Return [X, Y] of the center of cell containing provided text 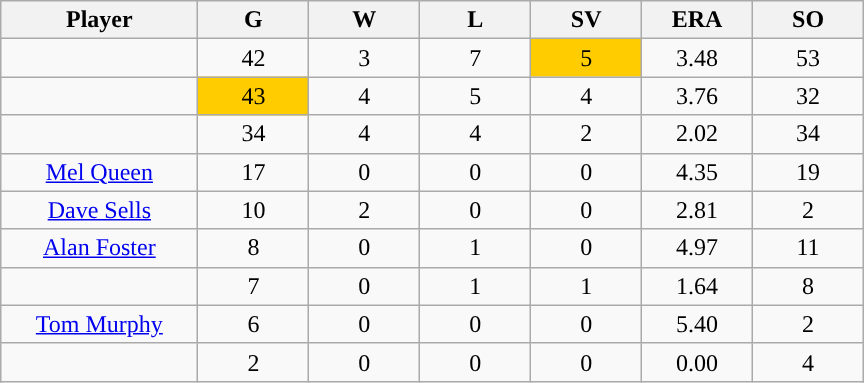
SO [808, 20]
2.02 [698, 134]
11 [808, 248]
SV [586, 20]
0.00 [698, 362]
42 [254, 58]
53 [808, 58]
4.97 [698, 248]
L [476, 20]
Dave Sells [100, 210]
W [364, 20]
10 [254, 210]
2.81 [698, 210]
G [254, 20]
4.35 [698, 172]
Tom Murphy [100, 324]
6 [254, 324]
ERA [698, 20]
Alan Foster [100, 248]
5.40 [698, 324]
19 [808, 172]
3.76 [698, 96]
3.48 [698, 58]
43 [254, 96]
Mel Queen [100, 172]
Player [100, 20]
17 [254, 172]
3 [364, 58]
32 [808, 96]
1.64 [698, 286]
